Extract the [x, y] coordinate from the center of the cell holding the provided text.  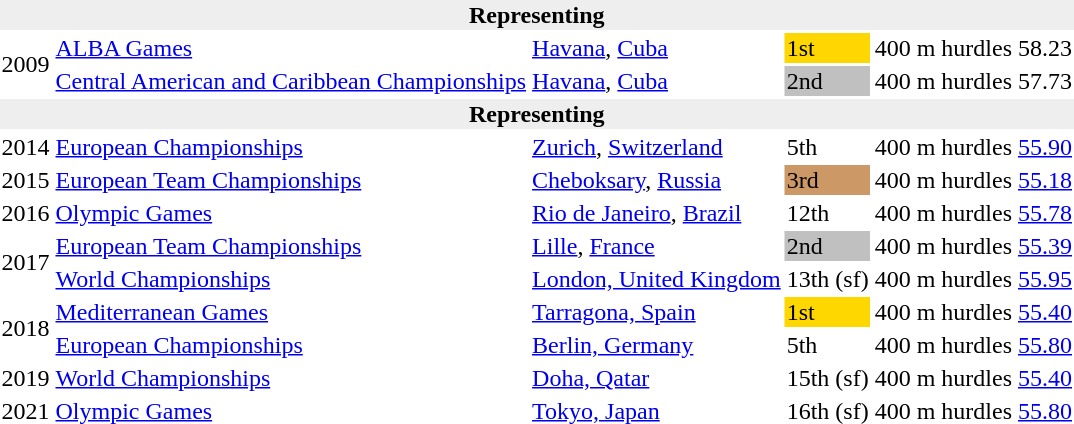
12th [828, 213]
ALBA Games [291, 48]
Berlin, Germany [657, 345]
55.18 [1046, 180]
55.80 [1046, 345]
2017 [26, 262]
Tarragona, Spain [657, 312]
55.39 [1046, 246]
Olympic Games [291, 213]
Doha, Qatar [657, 378]
57.73 [1046, 81]
55.78 [1046, 213]
13th (sf) [828, 279]
Cheboksary, Russia [657, 180]
Rio de Janeiro, Brazil [657, 213]
55.90 [1046, 147]
Lille, France [657, 246]
2014 [26, 147]
2019 [26, 378]
2016 [26, 213]
55.95 [1046, 279]
London, United Kingdom [657, 279]
Central American and Caribbean Championships [291, 81]
3rd [828, 180]
Mediterranean Games [291, 312]
2018 [26, 328]
58.23 [1046, 48]
2015 [26, 180]
2009 [26, 64]
15th (sf) [828, 378]
Zurich, Switzerland [657, 147]
